Scan for the cell matching the given text and deliver its (x, y) coordinate at center. 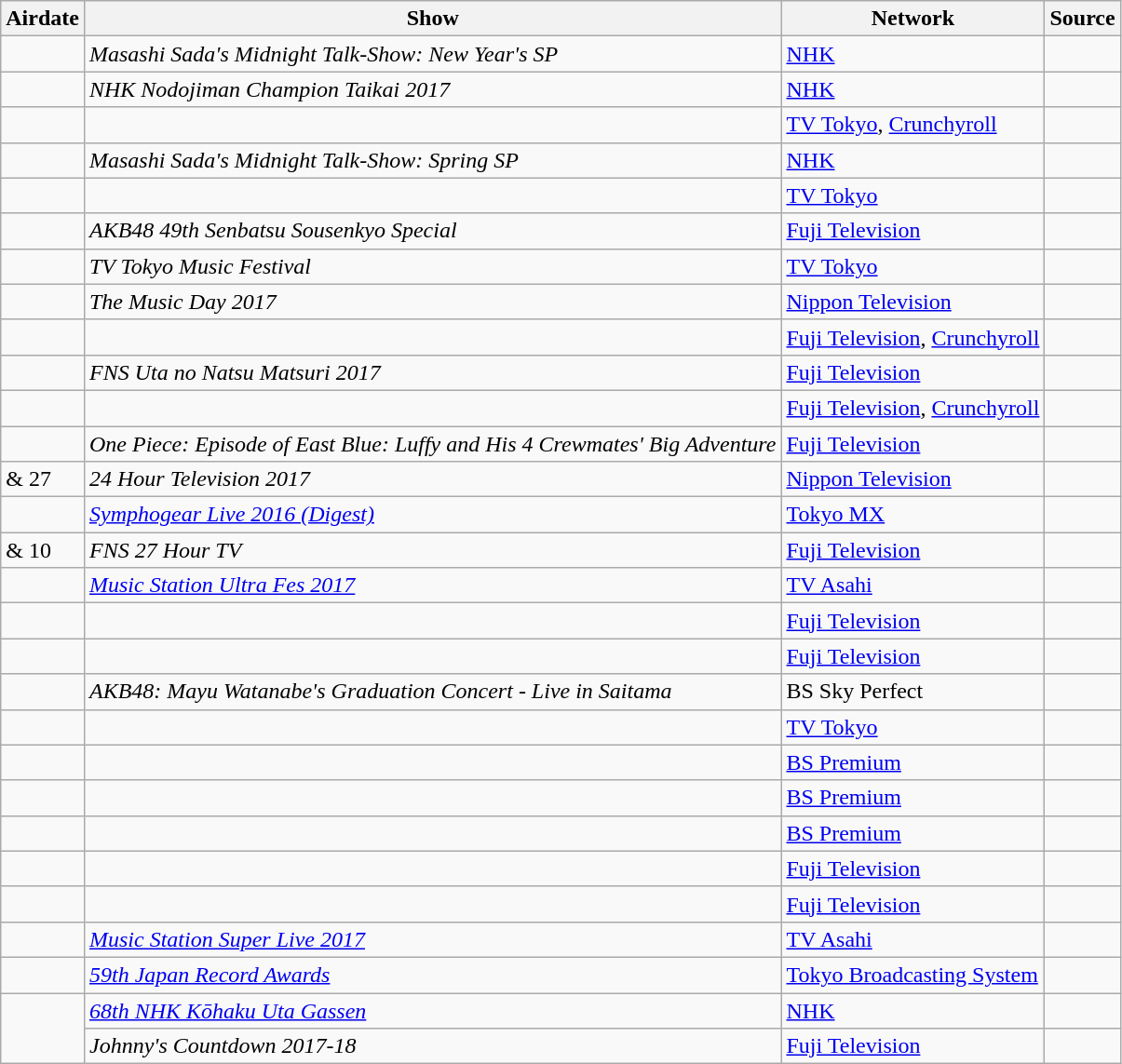
59th Japan Record Awards (432, 975)
& 10 (43, 550)
FNS Uta no Natsu Matsuri 2017 (432, 372)
Symphogear Live 2016 (Digest) (432, 515)
One Piece: Episode of East Blue: Luffy and His 4 Crewmates' Big Adventure (432, 444)
TV Tokyo Music Festival (432, 266)
Network (912, 19)
Masashi Sada's Midnight Talk-Show: Spring SP (432, 160)
Masashi Sada's Midnight Talk-Show: New Year's SP (432, 54)
Source (1082, 19)
AKB48 49th Senbatsu Sousenkyo Special (432, 231)
FNS 27 Hour TV (432, 550)
The Music Day 2017 (432, 302)
Tokyo MX (912, 515)
Airdate (43, 19)
Music Station Super Live 2017 (432, 939)
TV Tokyo, Crunchyroll (912, 125)
NHK Nodojiman Champion Taikai 2017 (432, 89)
24 Hour Television 2017 (432, 479)
& 27 (43, 479)
Tokyo Broadcasting System (912, 975)
68th NHK Kōhaku Uta Gassen (432, 1010)
AKB48: Mayu Watanabe's Graduation Concert - Live in Saitama (432, 692)
Music Station Ultra Fes 2017 (432, 586)
BS Sky Perfect (912, 692)
Show (432, 19)
Johnny's Countdown 2017-18 (432, 1046)
